Provide the (x, y) coordinate of the cell's center where the given text is located.  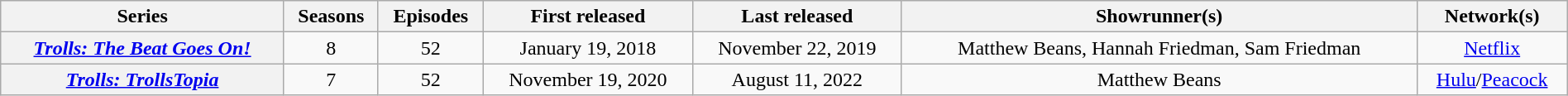
Seasons (331, 17)
Episodes (430, 17)
Matthew Beans, Hannah Friedman, Sam Friedman (1159, 48)
January 19, 2018 (587, 48)
7 (331, 79)
Hulu/Peacock (1492, 79)
August 11, 2022 (797, 79)
Showrunner(s) (1159, 17)
Trolls: The Beat Goes On! (142, 48)
Matthew Beans (1159, 79)
November 19, 2020 (587, 79)
Network(s) (1492, 17)
Netflix (1492, 48)
Series (142, 17)
Last released (797, 17)
November 22, 2019 (797, 48)
First released (587, 17)
8 (331, 48)
Trolls: TrollsTopia (142, 79)
